Find where the given text appears and provide that cell's center as [x, y] coordinate. 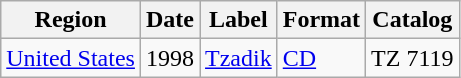
Label [239, 20]
Date [170, 20]
CD [321, 58]
Format [321, 20]
1998 [170, 58]
United States [71, 58]
TZ 7119 [412, 58]
Tzadik [239, 58]
Catalog [412, 20]
Region [71, 20]
